Determine the [X, Y] coordinate at the center of the cell enclosing the given text.  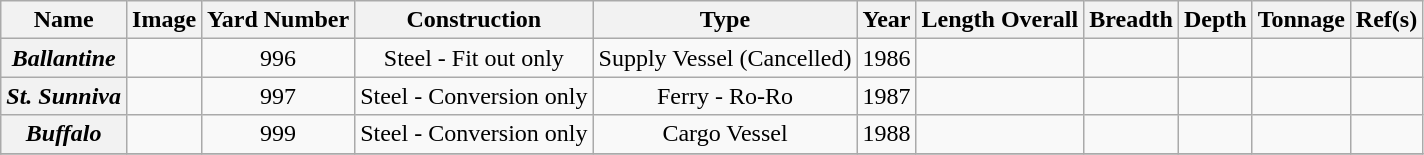
997 [278, 96]
Cargo Vessel [725, 134]
Ballantine [64, 58]
Supply Vessel (Cancelled) [725, 58]
St. Sunniva [64, 96]
Type [725, 20]
Ferry - Ro-Ro [725, 96]
Year [886, 20]
Depth [1215, 20]
996 [278, 58]
Length Overall [1000, 20]
Yard Number [278, 20]
1988 [886, 134]
Name [64, 20]
Ref(s) [1386, 20]
1987 [886, 96]
Breadth [1132, 20]
Steel - Fit out only [474, 58]
1986 [886, 58]
Buffalo [64, 134]
Image [164, 20]
Tonnage [1301, 20]
Construction [474, 20]
999 [278, 134]
